Detect which cell encompasses the target text, then output its (x, y) center coordinate. 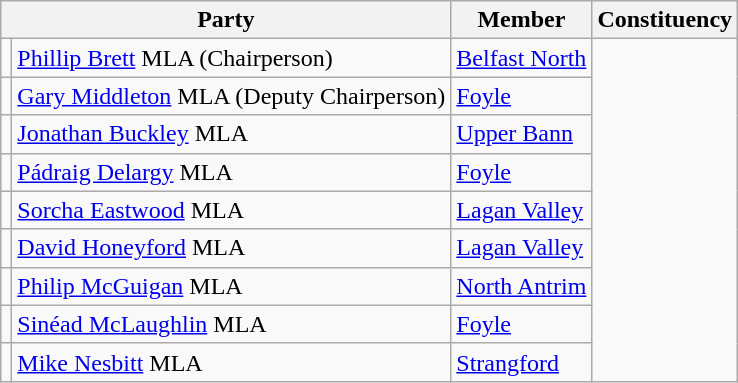
Member (522, 20)
Belfast North (522, 58)
Sinéad McLaughlin MLA (232, 324)
Mike Nesbitt MLA (232, 362)
Strangford (522, 362)
Gary Middleton MLA (Deputy Chairperson) (232, 96)
Philip McGuigan MLA (232, 286)
Pádraig Delargy MLA (232, 172)
Phillip Brett MLA (Chairperson) (232, 58)
North Antrim (522, 286)
Jonathan Buckley MLA (232, 134)
Party (226, 20)
Upper Bann (522, 134)
Sorcha Eastwood MLA (232, 210)
Constituency (665, 20)
David Honeyford MLA (232, 248)
